Extract the (x, y) coordinate from the center of the cell holding the provided text.  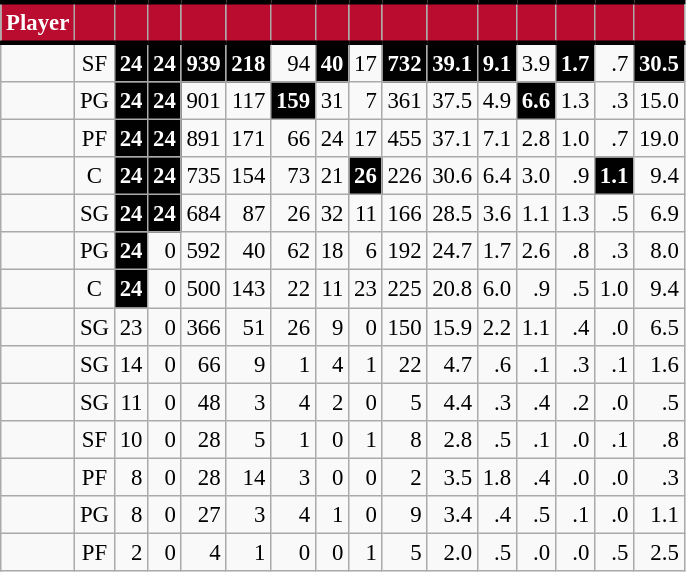
891 (204, 139)
192 (404, 251)
27 (204, 515)
2.5 (659, 552)
361 (404, 101)
218 (248, 62)
3.5 (452, 477)
21 (332, 176)
150 (404, 327)
20.8 (452, 289)
48 (204, 402)
4.7 (452, 364)
3.4 (452, 515)
500 (204, 289)
.2 (574, 402)
7 (366, 101)
3.9 (536, 62)
.6 (496, 364)
15.0 (659, 101)
6.0 (496, 289)
Player (38, 22)
3.0 (536, 176)
18 (332, 251)
2.6 (536, 251)
117 (248, 101)
226 (404, 176)
37.1 (452, 139)
939 (204, 62)
15.9 (452, 327)
735 (204, 176)
19.0 (659, 139)
225 (404, 289)
10 (130, 439)
6.6 (536, 101)
9.1 (496, 62)
1.8 (496, 477)
2.0 (452, 552)
37.5 (452, 101)
7.1 (496, 139)
166 (404, 214)
24.7 (452, 251)
73 (294, 176)
30.6 (452, 176)
94 (294, 62)
4.9 (496, 101)
6 (366, 251)
2.2 (496, 327)
32 (332, 214)
901 (204, 101)
28.5 (452, 214)
31 (332, 101)
6.4 (496, 176)
159 (294, 101)
6.9 (659, 214)
154 (248, 176)
3.6 (496, 214)
39.1 (452, 62)
684 (204, 214)
171 (248, 139)
6.5 (659, 327)
455 (404, 139)
366 (204, 327)
143 (248, 289)
62 (294, 251)
732 (404, 62)
4.4 (452, 402)
51 (248, 327)
30.5 (659, 62)
1.6 (659, 364)
592 (204, 251)
8.0 (659, 251)
87 (248, 214)
